Detect which cell encompasses the target text, then output its [x, y] center coordinate. 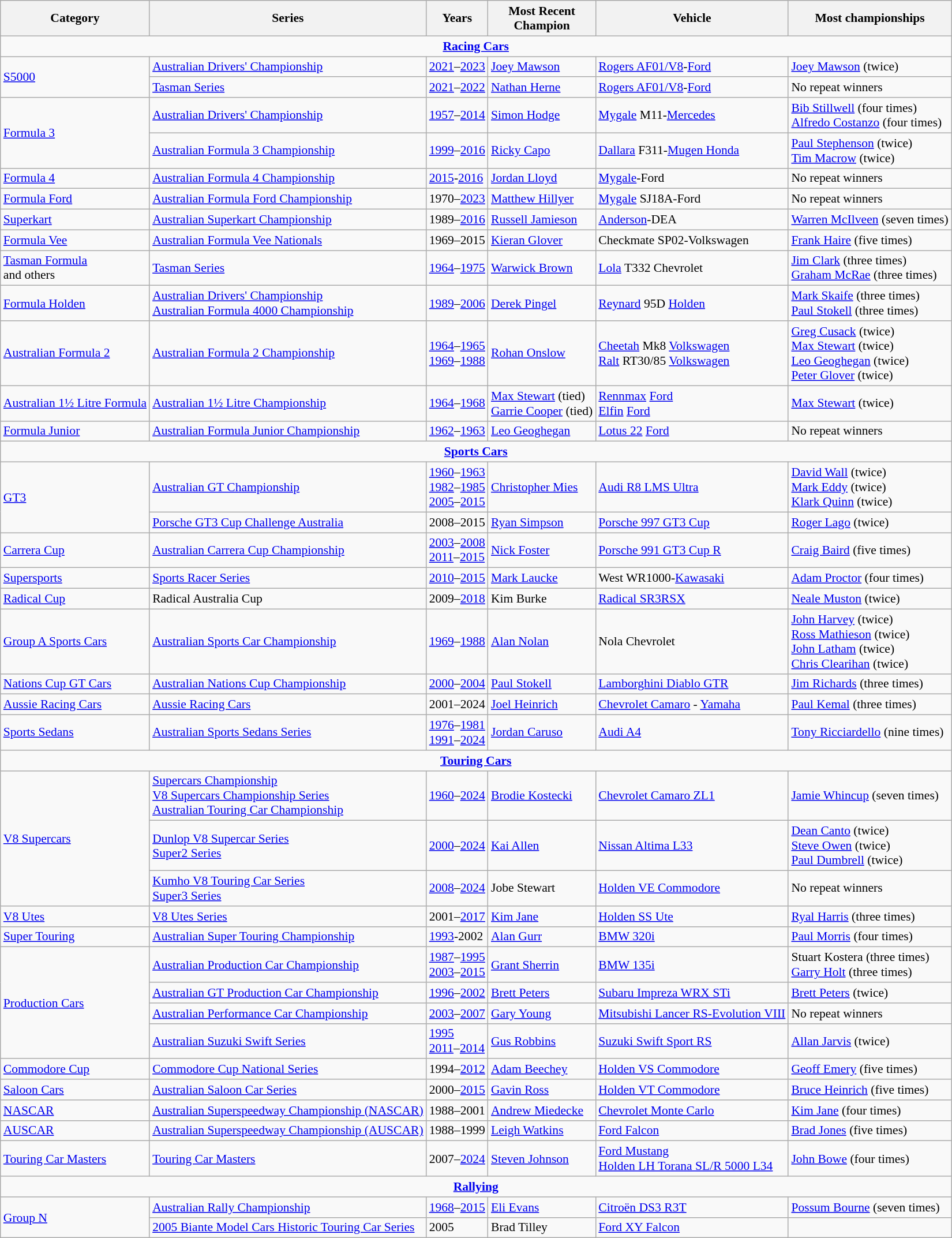
Australian 1½ Litre Formula [75, 403]
Jordan Lloyd [542, 178]
Tony Ricciardello (nine times) [869, 733]
Warren McIlveen (seven times) [869, 220]
2003–20082011–2015 [457, 551]
Radical Cup [75, 599]
Ford MustangHolden LH Torana SL/R 5000 L34 [692, 1159]
Chevrolet Monte Carlo [692, 1110]
AUSCAR [75, 1131]
Australian Formula Junior Championship [288, 431]
David Wall (twice) Mark Eddy (twice) Klark Quinn (twice) [869, 487]
Kim Jane (four times) [869, 1110]
V8 Utes Series [288, 917]
Brodie Kostecki [542, 795]
1989–2006 [457, 304]
Craig Baird (five times) [869, 551]
Supersports [75, 578]
Vehicle [692, 18]
Suzuki Swift Sport RS [692, 1041]
Mark Laucke [542, 578]
Australian Nations Cup Championship [288, 684]
Australian Sports Sedans Series [288, 733]
Holden VE Commodore [692, 889]
2005 [457, 1228]
Group A Sports Cars [75, 641]
2000–2024 [457, 846]
Jim Richards (three times) [869, 684]
Kieran Glover [542, 240]
Australian Performance Car Championship [288, 1013]
Chevrolet Camaro ZL1 [692, 795]
2021–2022 [457, 88]
1964–19651969–1988 [457, 353]
Australian Drivers' ChampionshipAustralian Formula 4000 Championship [288, 304]
Gus Robbins [542, 1041]
2015-2016 [457, 178]
Lamborghini Diablo GTR [692, 684]
Touring Cars [476, 761]
Holden SS Ute [692, 917]
Andrew Miedecke [542, 1110]
Geoff Emery (five times) [869, 1069]
Australian Superspeedway Championship (NASCAR) [288, 1110]
Formula Ford [75, 199]
John Bowe (four times) [869, 1159]
1960–19631982–19852005–2015 [457, 487]
Jim Clark (three times) Graham McRae (three times) [869, 268]
Australian Saloon Car Series [288, 1090]
Supercars ChampionshipV8 Supercars Championship SeriesAustralian Touring Car Championship [288, 795]
Superkart [75, 220]
Series [288, 18]
Sports Racer Series [288, 578]
Mygale-Ford [692, 178]
Production Cars [75, 1003]
2005 Biante Model Cars Historic Touring Car Series [288, 1228]
Formula 4 [75, 178]
Holden VT Commodore [692, 1090]
1988–2001 [457, 1110]
Joey Mawson [542, 67]
2003–2007 [457, 1013]
1968–2015 [457, 1207]
Paul Morris (four times) [869, 937]
Leo Geoghegan [542, 431]
Commodore Cup [75, 1069]
Lotus 22 Ford [692, 431]
2007–2024 [457, 1159]
Formula Vee [75, 240]
Group N [75, 1218]
Gary Young [542, 1013]
Simon Hodge [542, 115]
Porsche GT3 Cup Challenge Australia [288, 522]
S5000 [75, 77]
Kim Jane [542, 917]
BMW 135i [692, 965]
West WR1000-Kawasaki [692, 578]
1989–2016 [457, 220]
Citroën DS3 R3T [692, 1207]
Warwick Brown [542, 268]
Australian Carrera Cup Championship [288, 551]
Formula Junior [75, 431]
Category [75, 18]
Tasman Formulaand others [75, 268]
2001–2017 [457, 917]
Lola T332 Chevrolet [692, 268]
Eli Evans [542, 1207]
NASCAR [75, 1110]
Nick Foster [542, 551]
Grant Sherrin [542, 965]
Formula Holden [75, 304]
Australian Formula 3 Championship [288, 150]
BMW 320i [692, 937]
Paul Stephenson (twice) Tim Macrow (twice) [869, 150]
Jobe Stewart [542, 889]
Ricky Capo [542, 150]
2000–2015 [457, 1090]
Adam Beechey [542, 1069]
Porsche 997 GT3 Cup [692, 522]
Brad Tilley [542, 1228]
Australian 1½ Litre Championship [288, 403]
Christopher Mies [542, 487]
Radical Australia Cup [288, 599]
Australian Formula 2 Championship [288, 353]
Joel Heinrich [542, 705]
Australian Formula Ford Championship [288, 199]
Allan Jarvis (twice) [869, 1041]
Max Stewart (tied) Garrie Cooper (tied) [542, 403]
Bib Stillwell (four times) Alfredo Costanzo (four times) [869, 115]
Chevrolet Camaro - Yamaha [692, 705]
Frank Haire (five times) [869, 240]
Super Touring [75, 937]
Australian Formula 4 Championship [288, 178]
Australian Sports Car Championship [288, 641]
1960–2024 [457, 795]
Checkmate SP02-Volkswagen [692, 240]
Brad Jones (five times) [869, 1131]
1993-2002 [457, 937]
John Harvey (twice) Ross Mathieson (twice) John Latham (twice) Chris Clearihan (twice) [869, 641]
Matthew Hillyer [542, 199]
Cheetah Mk8 VolkswagenRalt RT30/85 Volkswagen [692, 353]
V8 Supercars [75, 838]
Ford XY Falcon [692, 1228]
Reynard 95D Holden [692, 304]
Alan Gurr [542, 937]
1970–2023 [457, 199]
2000–2004 [457, 684]
Nola Chevrolet [692, 641]
Paul Stokell [542, 684]
Australian Rally Championship [288, 1207]
Ryan Simpson [542, 522]
Australian Super Touring Championship [288, 937]
Max Stewart (twice) [869, 403]
Radical SR3RSX [692, 599]
Derek Pingel [542, 304]
Dunlop V8 Supercar SeriesSuper2 Series [288, 846]
Audi A4 [692, 733]
Bruce Heinrich (five times) [869, 1090]
1969–1988 [457, 641]
Subaru Impreza WRX STi [692, 993]
Kim Burke [542, 599]
Commodore Cup National Series [288, 1069]
Audi R8 LMS Ultra [692, 487]
Roger Lago (twice) [869, 522]
Greg Cusack (twice) Max Stewart (twice) Leo Geoghegan (twice) Peter Glover (twice) [869, 353]
Ryal Harris (three times) [869, 917]
1957–2014 [457, 115]
Australian Formula Vee Nationals [288, 240]
Jamie Whincup (seven times) [869, 795]
Australian Superspeedway Championship (AUSCAR) [288, 1131]
1999–2016 [457, 150]
1964–1968 [457, 403]
1964–1975 [457, 268]
Nissan Altima L33 [692, 846]
2001–2024 [457, 705]
Jordan Caruso [542, 733]
Nations Cup GT Cars [75, 684]
Formula 3 [75, 133]
1962–1963 [457, 431]
Dallara F311-Mugen Honda [692, 150]
Years [457, 18]
GT3 [75, 498]
1996–2002 [457, 993]
Sports Sedans [75, 733]
2008–2024 [457, 889]
1988–1999 [457, 1131]
Nathan Herne [542, 88]
Possum Bourne (seven times) [869, 1207]
1994–2012 [457, 1069]
Australian GT Championship [288, 487]
Most championships [869, 18]
Stuart Kostera (three times) Garry Holt (three times) [869, 965]
Rohan Onslow [542, 353]
Sports Cars [476, 452]
Rallying [476, 1187]
19952011–2014 [457, 1041]
Kai Allen [542, 846]
Joey Mawson (twice) [869, 67]
Most RecentChampion [542, 18]
1969–2015 [457, 240]
Steven Johnson [542, 1159]
Russell Jamieson [542, 220]
Rennmax FordElfin Ford [692, 403]
Mygale M11-Mercedes [692, 115]
Adam Proctor (four times) [869, 578]
2009–2018 [457, 599]
Kumho V8 Touring Car SeriesSuper3 Series [288, 889]
Australian Superkart Championship [288, 220]
Mark Skaife (three times) Paul Stokell (three times) [869, 304]
Mygale SJ18A-Ford [692, 199]
Neale Muston (twice) [869, 599]
Australian GT Production Car Championship [288, 993]
Paul Kemal (three times) [869, 705]
Brett Peters (twice) [869, 993]
Alan Nolan [542, 641]
Racing Cars [476, 46]
Brett Peters [542, 993]
Ford Falcon [692, 1131]
Leigh Watkins [542, 1131]
Gavin Ross [542, 1090]
Carrera Cup [75, 551]
Anderson-DEA [692, 220]
Dean Canto (twice) Steve Owen (twice) Paul Dumbrell (twice) [869, 846]
1987–19952003–2015 [457, 965]
Saloon Cars [75, 1090]
2010–2015 [457, 578]
1976–19811991–2024 [457, 733]
Holden VS Commodore [692, 1069]
Mitsubishi Lancer RS-Evolution VIII [692, 1013]
Australian Formula 2 [75, 353]
2021–2023 [457, 67]
Porsche 991 GT3 Cup R [692, 551]
2008–2015 [457, 522]
V8 Utes [75, 917]
Australian Suzuki Swift Series [288, 1041]
Australian Production Car Championship [288, 965]
